Return (x, y) of the center of cell containing provided text 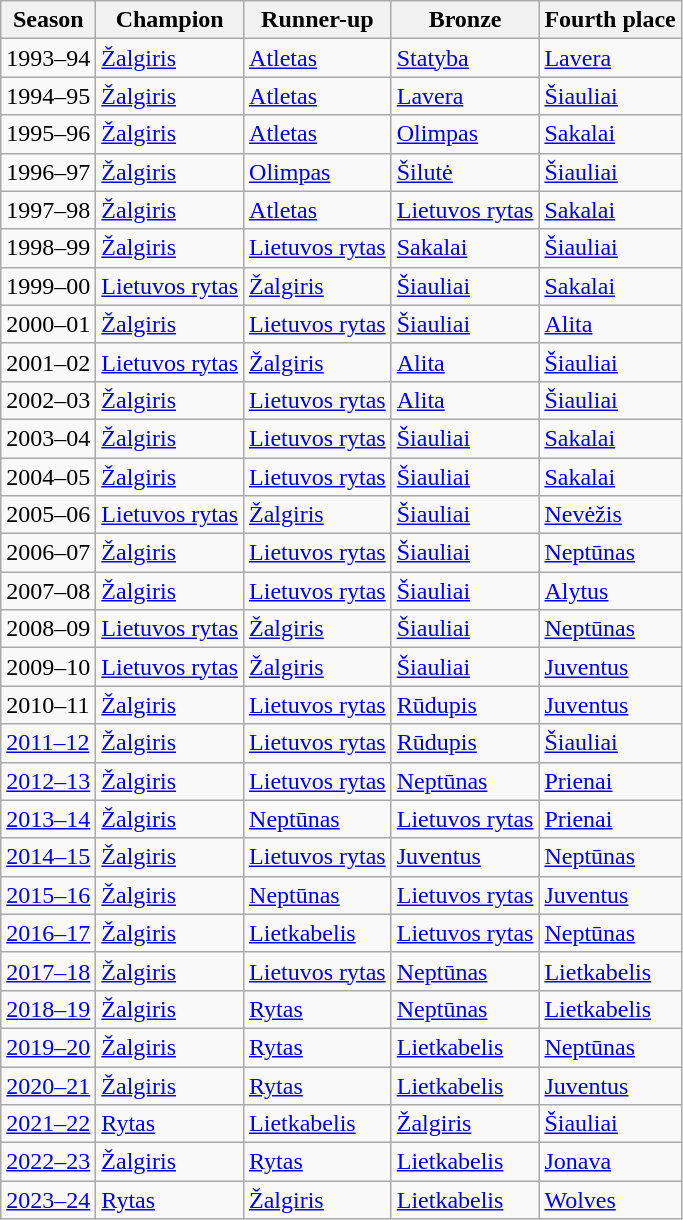
2004–05 (48, 477)
2003–04 (48, 438)
2022–23 (48, 1162)
1999–00 (48, 286)
2012–13 (48, 781)
1997–98 (48, 210)
2010–11 (48, 705)
Runner-up (318, 20)
2019–20 (48, 1047)
Šilutė (465, 172)
Statyba (465, 58)
2014–15 (48, 857)
Wolves (610, 1200)
2015–16 (48, 895)
1996–97 (48, 172)
2017–18 (48, 971)
2006–07 (48, 553)
1994–95 (48, 96)
1995–96 (48, 134)
2023–24 (48, 1200)
2009–10 (48, 667)
Bronze (465, 20)
2002–03 (48, 400)
1993–94 (48, 58)
2016–17 (48, 933)
2021–22 (48, 1124)
2007–08 (48, 591)
2000–01 (48, 324)
Season (48, 20)
Jonava (610, 1162)
2005–06 (48, 515)
2008–09 (48, 629)
2020–21 (48, 1085)
Alytus (610, 591)
2013–14 (48, 819)
2001–02 (48, 362)
Nevėžis (610, 515)
Champion (170, 20)
2018–19 (48, 1009)
1998–99 (48, 248)
Fourth place (610, 20)
2011–12 (48, 743)
